Find where the given text appears and provide that cell's center as [x, y] coordinate. 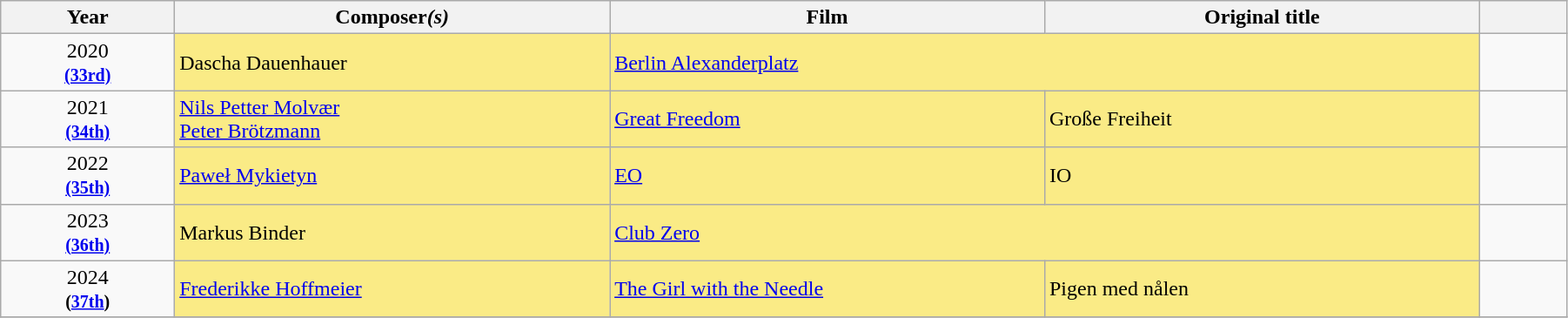
2023(36th) [88, 232]
EO [828, 176]
Original title [1262, 17]
Composer(s) [392, 17]
2022(35th) [88, 176]
Club Zero [1045, 232]
2020(33rd) [88, 63]
The Girl with the Needle [828, 289]
Film [828, 17]
Berlin Alexanderplatz [1045, 63]
Frederikke Hoffmeier [392, 289]
2024(37th) [88, 289]
Great Freedom [828, 118]
Pigen med nålen [1262, 289]
Dascha Dauenhauer [392, 63]
2021(34th) [88, 118]
Große Freiheit [1262, 118]
Markus Binder [392, 232]
IO [1262, 176]
Year [88, 17]
Paweł Mykietyn [392, 176]
Nils Petter Molvær Peter Brötzmann [392, 118]
